Return [x, y] of the center of cell containing provided text 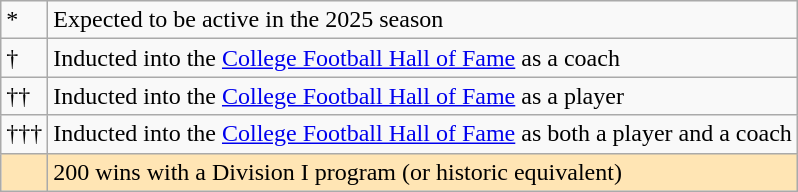
††† [24, 134]
Expected to be active in the 2025 season [423, 20]
Inducted into the College Football Hall of Fame as a player [423, 96]
200 wins with a Division I program (or historic equivalent) [423, 172]
† [24, 58]
†† [24, 96]
* [24, 20]
Inducted into the College Football Hall of Fame as both a player and a coach [423, 134]
Inducted into the College Football Hall of Fame as a coach [423, 58]
